Identify which cell holds the provided text, then report its [X, Y] central coordinate. 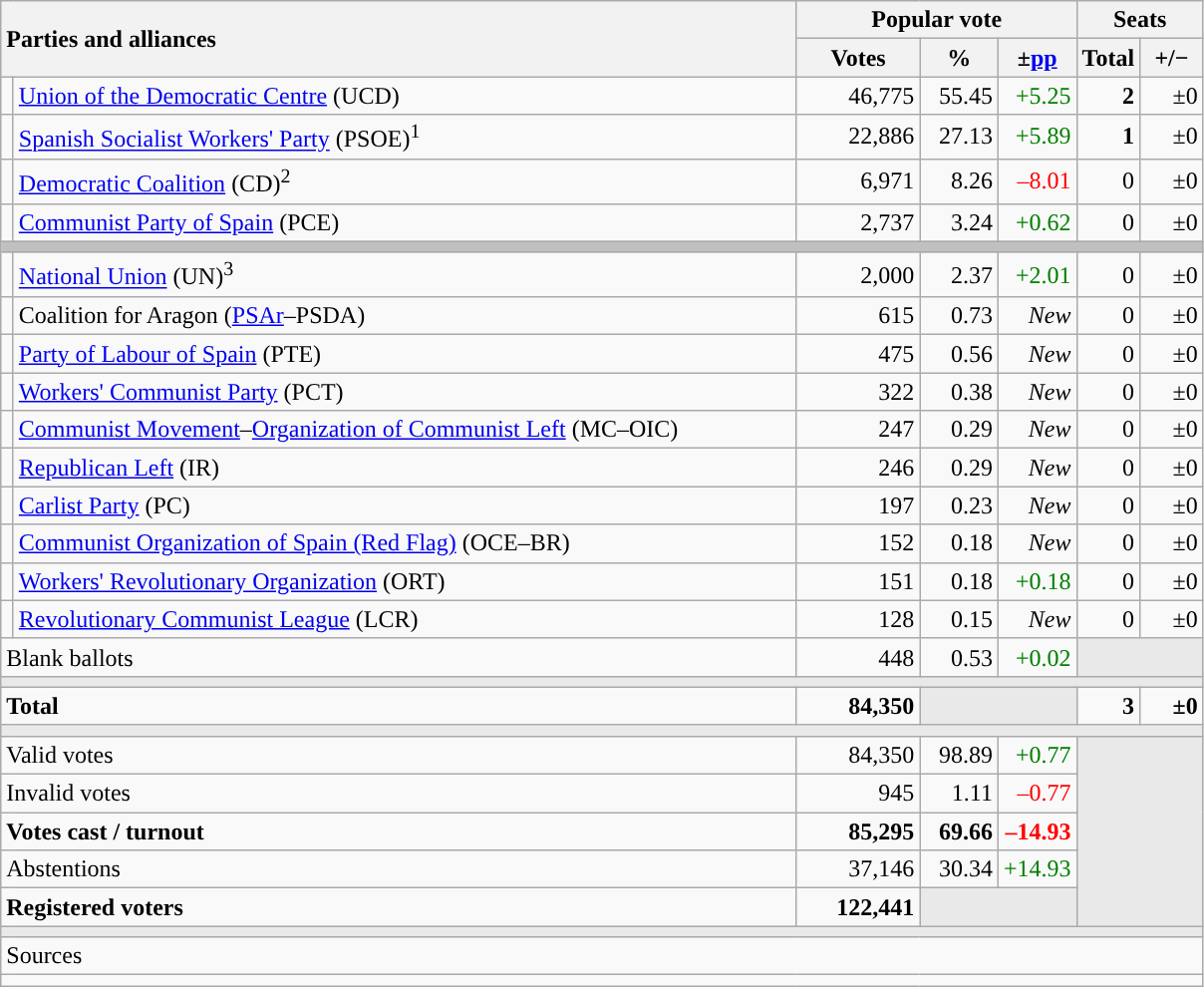
Revolutionary Communist League (LCR) [405, 619]
±pp [1037, 58]
Union of the Democratic Centre (UCD) [405, 96]
0.73 [959, 316]
3 [1108, 706]
2 [1108, 96]
Seats [1140, 20]
8.26 [959, 181]
0.23 [959, 505]
Blank ballots [399, 657]
Sources [602, 956]
2,000 [858, 275]
0.15 [959, 619]
Communist Party of Spain (PCE) [405, 222]
National Union (UN)3 [405, 275]
Workers' Revolutionary Organization (ORT) [405, 581]
+5.89 [1037, 138]
% [959, 58]
2,737 [858, 222]
1 [1108, 138]
55.45 [959, 96]
615 [858, 316]
Valid votes [399, 756]
22,886 [858, 138]
128 [858, 619]
37,146 [858, 869]
27.13 [959, 138]
+/− [1172, 58]
+5.25 [1037, 96]
Votes cast / turnout [399, 831]
Parties and alliances [399, 39]
+0.77 [1037, 756]
Communist Organization of Spain (Red Flag) (OCE–BR) [405, 543]
98.89 [959, 756]
246 [858, 468]
Party of Labour of Spain (PTE) [405, 354]
Invalid votes [399, 794]
322 [858, 392]
1.11 [959, 794]
Spanish Socialist Workers' Party (PSOE)1 [405, 138]
46,775 [858, 96]
85,295 [858, 831]
+0.02 [1037, 657]
Popular vote [937, 20]
151 [858, 581]
197 [858, 505]
+0.62 [1037, 222]
Registered voters [399, 907]
+0.18 [1037, 581]
0.53 [959, 657]
Democratic Coalition (CD)2 [405, 181]
Republican Left (IR) [405, 468]
–8.01 [1037, 181]
122,441 [858, 907]
945 [858, 794]
2.37 [959, 275]
Coalition for Aragon (PSAr–PSDA) [405, 316]
Abstentions [399, 869]
152 [858, 543]
448 [858, 657]
–14.93 [1037, 831]
Workers' Communist Party (PCT) [405, 392]
Carlist Party (PC) [405, 505]
0.38 [959, 392]
247 [858, 430]
69.66 [959, 831]
475 [858, 354]
–0.77 [1037, 794]
+2.01 [1037, 275]
6,971 [858, 181]
3.24 [959, 222]
+14.93 [1037, 869]
Communist Movement–Organization of Communist Left (MC–OIC) [405, 430]
30.34 [959, 869]
Votes [858, 58]
0.56 [959, 354]
